Return the (x, y) coordinate for the center point of the cell that contains the specified text.  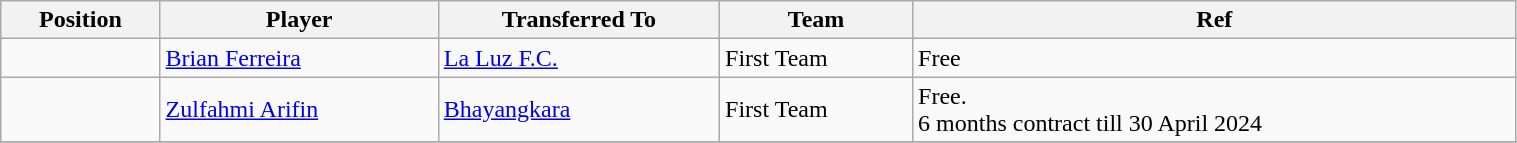
Free. 6 months contract till 30 April 2024 (1214, 110)
La Luz F.C. (578, 58)
Player (299, 20)
Zulfahmi Arifin (299, 110)
Ref (1214, 20)
Team (816, 20)
Bhayangkara (578, 110)
Position (80, 20)
Transferred To (578, 20)
Free (1214, 58)
Brian Ferreira (299, 58)
